Detect which cell encompasses the target text, then output its (x, y) center coordinate. 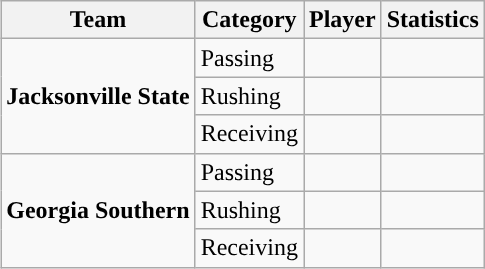
Category (249, 20)
Georgia Southern (98, 210)
Player (343, 20)
Statistics (432, 20)
Jacksonville State (98, 96)
Team (98, 20)
